Return the [x, y] coordinate for the center point of the cell that contains the specified text.  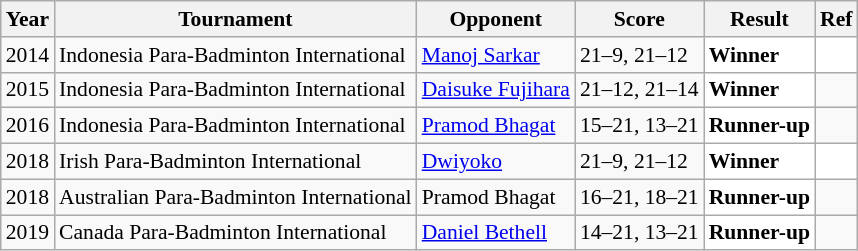
Opponent [496, 19]
Score [640, 19]
Daniel Bethell [496, 233]
Tournament [236, 19]
16–21, 18–21 [640, 197]
14–21, 13–21 [640, 233]
Canada Para-Badminton International [236, 233]
Ref [836, 19]
Result [760, 19]
Dwiyoko [496, 162]
2015 [28, 90]
Australian Para-Badminton International [236, 197]
Irish Para-Badminton International [236, 162]
2019 [28, 233]
2016 [28, 126]
Daisuke Fujihara [496, 90]
2014 [28, 55]
Year [28, 19]
Manoj Sarkar [496, 55]
15–21, 13–21 [640, 126]
21–12, 21–14 [640, 90]
